Determine the (X, Y) coordinate at the center of the cell enclosing the given text.  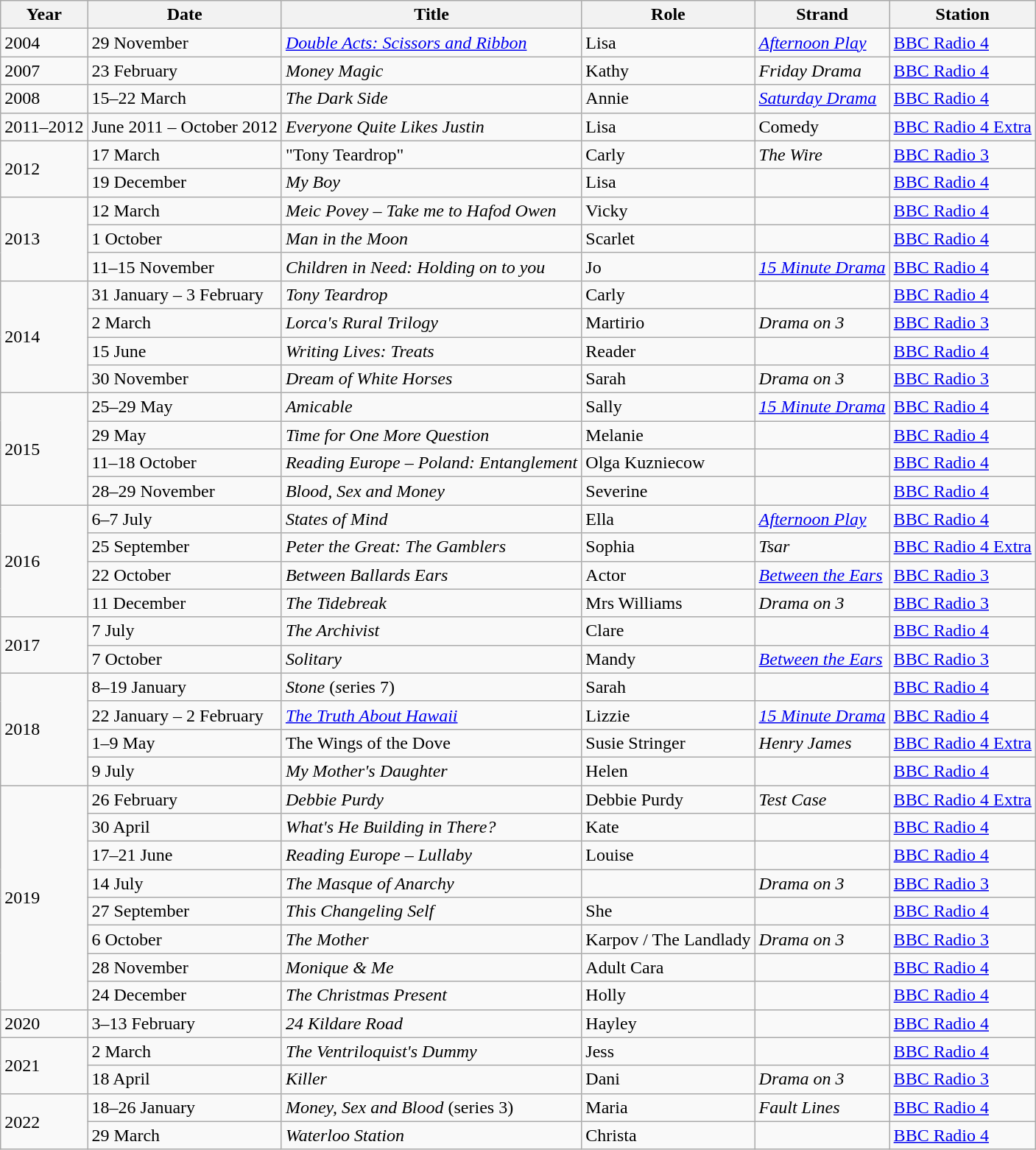
Children in Need: Holding on to you (431, 267)
Saturday Drama (822, 99)
7 July (184, 631)
2018 (44, 729)
Lizzie (669, 715)
Reading Europe – Poland: Entanglement (431, 463)
Severine (669, 491)
9 July (184, 771)
7 October (184, 659)
Sophia (669, 547)
The Mother (431, 939)
The Ventriloquist's Dummy (431, 1051)
Actor (669, 575)
18 April (184, 1079)
Jess (669, 1051)
Comedy (822, 127)
Jo (669, 267)
This Changeling Self (431, 911)
Fault Lines (822, 1107)
22 October (184, 575)
12 March (184, 211)
Mandy (669, 659)
"Tony Teardrop" (431, 155)
2011–2012 (44, 127)
2012 (44, 169)
Dani (669, 1079)
The Dark Side (431, 99)
2017 (44, 645)
The Wings of the Dove (431, 743)
Amicable (431, 407)
2014 (44, 336)
Meic Povey – Take me to Hafod Owen (431, 211)
Peter the Great: The Gamblers (431, 547)
1 October (184, 239)
8–19 January (184, 687)
The Tidebreak (431, 603)
27 September (184, 911)
Date (184, 15)
Strand (822, 15)
2022 (44, 1121)
25 September (184, 547)
Maria (669, 1107)
Money Magic (431, 71)
Reading Europe – Lullaby (431, 856)
2007 (44, 71)
Title (431, 15)
2008 (44, 99)
She (669, 911)
Reader (669, 351)
2004 (44, 43)
Hayley (669, 1023)
1–9 May (184, 743)
Annie (669, 99)
Scarlet (669, 239)
2019 (44, 897)
28–29 November (184, 491)
Henry James (822, 743)
11–15 November (184, 267)
Killer (431, 1079)
Solitary (431, 659)
Adult Cara (669, 967)
Mrs Williams (669, 603)
Martirio (669, 322)
Year (44, 15)
19 December (184, 183)
Writing Lives: Treats (431, 351)
The Truth About Hawaii (431, 715)
23 February (184, 71)
Kathy (669, 71)
Helen (669, 771)
Melanie (669, 435)
15–22 March (184, 99)
Ella (669, 519)
Test Case (822, 799)
Time for One More Question (431, 435)
29 May (184, 435)
22 January – 2 February (184, 715)
Monique & Me (431, 967)
2016 (44, 561)
2020 (44, 1023)
Karpov / The Landlady (669, 939)
Station (962, 15)
The Wire (822, 155)
Susie Stringer (669, 743)
Christa (669, 1135)
2015 (44, 449)
29 November (184, 43)
17 March (184, 155)
30 November (184, 379)
Everyone Quite Likes Justin (431, 127)
6 October (184, 939)
30 April (184, 828)
Money, Sex and Blood (series 3) (431, 1107)
3–13 February (184, 1023)
Role (669, 15)
Holly (669, 995)
14 July (184, 883)
2021 (44, 1065)
18–26 January (184, 1107)
Stone (series 7) (431, 687)
24 December (184, 995)
Man in the Moon (431, 239)
The Archivist (431, 631)
Kate (669, 828)
Waterloo Station (431, 1135)
My Boy (431, 183)
11 December (184, 603)
6–7 July (184, 519)
15 June (184, 351)
Double Acts: Scissors and Ribbon (431, 43)
Louise (669, 856)
The Masque of Anarchy (431, 883)
11–18 October (184, 463)
24 Kildare Road (431, 1023)
Friday Drama (822, 71)
Tsar (822, 547)
28 November (184, 967)
Vicky (669, 211)
Olga Kuzniecow (669, 463)
31 January – 3 February (184, 294)
25–29 May (184, 407)
Clare (669, 631)
Tony Teardrop (431, 294)
My Mother's Daughter (431, 771)
Between Ballards Ears (431, 575)
The Christmas Present (431, 995)
2013 (44, 239)
17–21 June (184, 856)
Blood, Sex and Money (431, 491)
Lorca's Rural Trilogy (431, 322)
June 2011 – October 2012 (184, 127)
What's He Building in There? (431, 828)
Sally (669, 407)
29 March (184, 1135)
Dream of White Horses (431, 379)
States of Mind (431, 519)
26 February (184, 799)
